Identify which cell holds the provided text, then report its (X, Y) central coordinate. 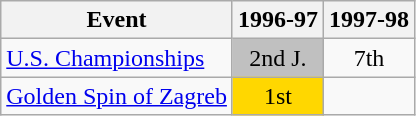
1997-98 (368, 20)
Golden Spin of Zagreb (117, 96)
U.S. Championships (117, 58)
1st (278, 96)
7th (368, 58)
Event (117, 20)
2nd J. (278, 58)
1996-97 (278, 20)
